Output the [x, y] coordinate of the center of the cell containing the given text.  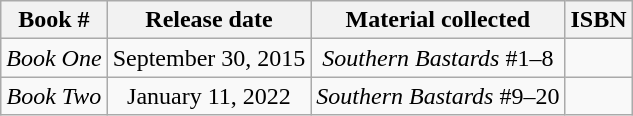
Book # [54, 20]
January 11, 2022 [209, 96]
Book Two [54, 96]
September 30, 2015 [209, 58]
Material collected [438, 20]
Southern Bastards #1–8 [438, 58]
Southern Bastards #9–20 [438, 96]
Release date [209, 20]
ISBN [598, 20]
Book One [54, 58]
